Scan for the cell matching the given text and deliver its [x, y] coordinate at center. 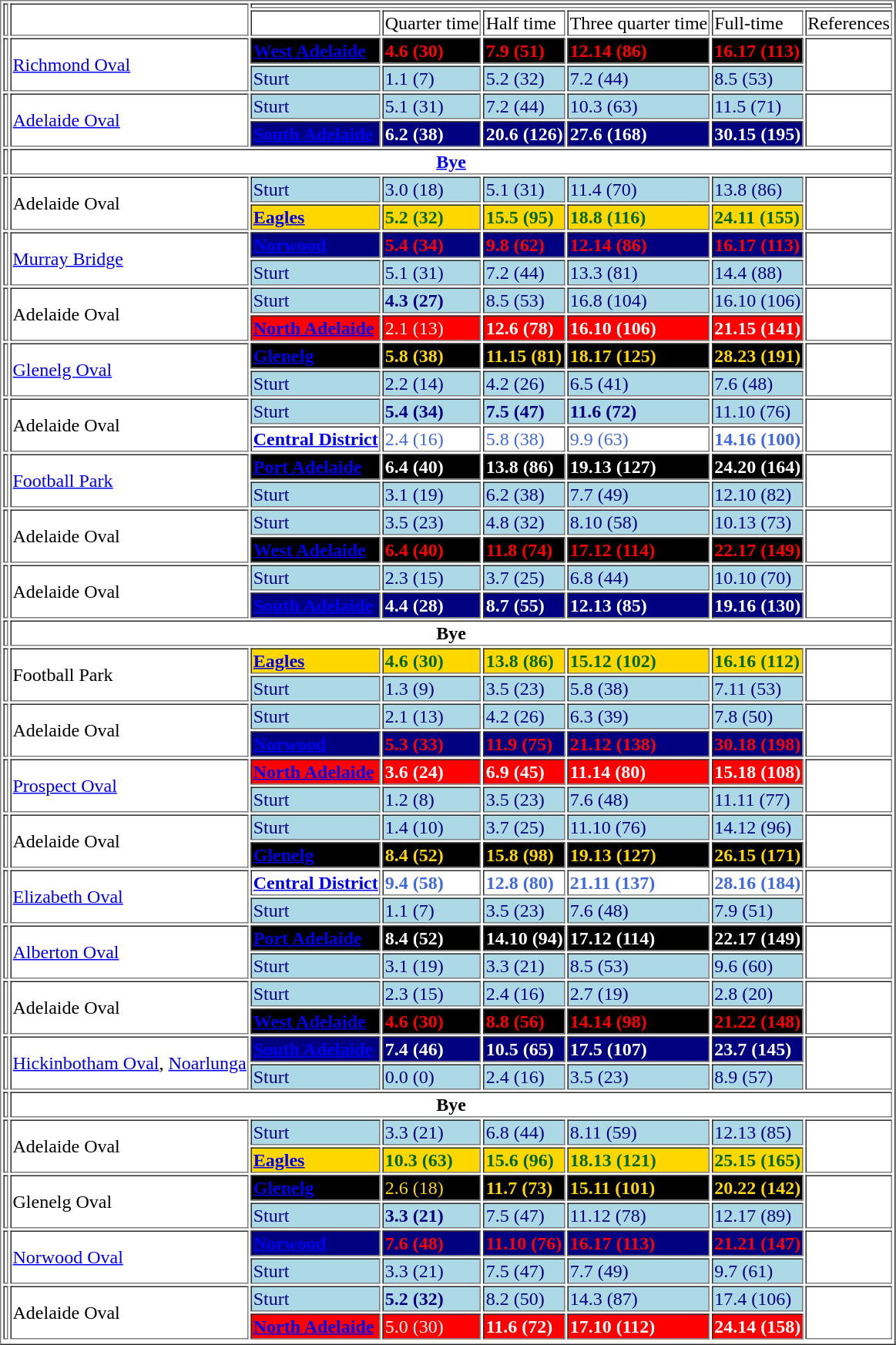
2.2 (14) [432, 384]
Prospect Oval [129, 786]
15.12 (102) [639, 661]
11.11 (77) [757, 800]
20.6 (126) [525, 134]
15.11 (101) [639, 1188]
Alberton Oval [129, 952]
14.3 (87) [639, 1299]
4.4 (28) [432, 605]
Full-time [757, 23]
7.4 (46) [432, 1049]
19.16 (130) [757, 605]
9.8 (62) [525, 245]
18.13 (121) [639, 1160]
Hickinbotham Oval, Noarlunga [129, 1063]
0.0 (0) [432, 1077]
10.13 (73) [757, 522]
8.10 (58) [639, 522]
21.15 (141) [757, 328]
28.23 (191) [757, 356]
2.6 (18) [432, 1188]
11.15 (81) [525, 356]
20.22 (142) [757, 1188]
Elizabeth Oval [129, 897]
7.8 (50) [757, 716]
9.7 (61) [757, 1271]
9.6 (60) [757, 966]
21.21 (147) [757, 1243]
24.11 (155) [757, 217]
8.7 (55) [525, 605]
3.0 (18) [432, 190]
30.18 (198) [757, 744]
5.3 (33) [432, 744]
18.8 (116) [639, 217]
15.8 (98) [525, 855]
Quarter time [432, 23]
14.12 (96) [757, 827]
Half time [525, 23]
Norwood Oval [129, 1257]
17.10 (112) [639, 1327]
6.3 (39) [639, 716]
8.9 (57) [757, 1077]
5.0 (30) [432, 1327]
24.20 (164) [757, 467]
28.16 (184) [757, 883]
7.11 (53) [757, 689]
1.4 (10) [432, 827]
11.12 (78) [639, 1216]
1.2 (8) [432, 800]
24.14 (158) [757, 1327]
14.10 (94) [525, 938]
Murray Bridge [129, 259]
23.7 (145) [757, 1049]
25.15 (165) [757, 1160]
12.6 (78) [525, 328]
21.22 (148) [757, 1021]
4.8 (32) [525, 522]
3.6 (24) [432, 772]
11.5 (71) [757, 106]
10.10 (70) [757, 578]
6.9 (45) [525, 772]
16.16 (112) [757, 661]
2.8 (20) [757, 994]
13.3 (81) [639, 273]
8.8 (56) [525, 1021]
27.6 (168) [639, 134]
17.5 (107) [639, 1049]
21.11 (137) [639, 883]
11.7 (73) [525, 1188]
2.7 (19) [639, 994]
14.14 (98) [639, 1021]
15.18 (108) [757, 772]
18.17 (125) [639, 356]
8.2 (50) [525, 1299]
9.4 (58) [432, 883]
References [849, 23]
30.15 (195) [757, 134]
12.10 (82) [757, 495]
11.8 (74) [525, 550]
11.4 (70) [639, 190]
10.5 (65) [525, 1049]
Richmond Oval [129, 65]
11.9 (75) [525, 744]
11.14 (80) [639, 772]
8.11 (59) [639, 1132]
14.4 (88) [757, 273]
14.16 (100) [757, 439]
1.3 (9) [432, 689]
9.9 (63) [639, 439]
17.4 (106) [757, 1299]
21.12 (138) [639, 744]
6.5 (41) [639, 384]
26.15 (171) [757, 855]
16.8 (104) [639, 300]
4.3 (27) [432, 300]
15.6 (96) [525, 1160]
12.17 (89) [757, 1216]
Three quarter time [639, 23]
15.5 (95) [525, 217]
12.8 (80) [525, 883]
